Pinpoint the cell where the given text exists, returning its [X, Y] midpoint coordinate. 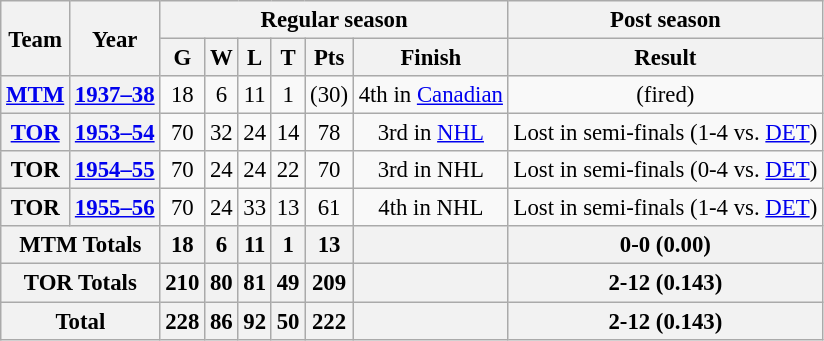
Lost in semi-finals (0-4 vs. DET) [665, 170]
Post season [665, 20]
1953–54 [115, 133]
Team [36, 38]
61 [330, 208]
86 [222, 321]
Result [665, 58]
1955–56 [115, 208]
14 [288, 133]
32 [222, 133]
50 [288, 321]
0-0 (0.00) [665, 245]
1954–55 [115, 170]
22 [288, 170]
Finish [430, 58]
MTM [36, 95]
MTM Totals [80, 245]
Regular season [334, 20]
222 [330, 321]
210 [182, 283]
80 [222, 283]
1937–38 [115, 95]
78 [330, 133]
92 [254, 321]
W [222, 58]
(fired) [665, 95]
Year [115, 38]
L [254, 58]
228 [182, 321]
4th in NHL [430, 208]
81 [254, 283]
4th in Canadian [430, 95]
Total [80, 321]
TOR Totals [80, 283]
209 [330, 283]
(30) [330, 95]
G [182, 58]
T [288, 58]
Pts [330, 58]
33 [254, 208]
49 [288, 283]
